Scan for the cell matching the given text and deliver its (x, y) coordinate at center. 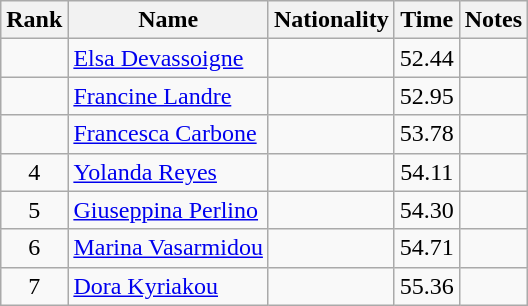
Notes (493, 20)
7 (34, 286)
54.30 (426, 210)
Rank (34, 20)
52.95 (426, 96)
Name (168, 20)
Francine Landre (168, 96)
Yolanda Reyes (168, 172)
Elsa Devassoigne (168, 58)
55.36 (426, 286)
53.78 (426, 134)
Marina Vasarmidou (168, 248)
54.11 (426, 172)
Giuseppina Perlino (168, 210)
Nationality (331, 20)
5 (34, 210)
Francesca Carbone (168, 134)
6 (34, 248)
54.71 (426, 248)
52.44 (426, 58)
Time (426, 20)
Dora Kyriakou (168, 286)
4 (34, 172)
